Pinpoint the cell where the given text exists, returning its [X, Y] midpoint coordinate. 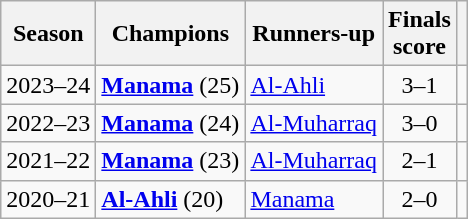
Manama (24) [170, 123]
3–0 [420, 123]
2022–23 [48, 123]
2023–24 [48, 85]
Al-Ahli [314, 85]
2020–21 [48, 199]
3–1 [420, 85]
Al-Ahli (20) [170, 199]
Manama (25) [170, 85]
2–1 [420, 161]
Season [48, 34]
Manama (23) [170, 161]
Manama [314, 199]
Finalsscore [420, 34]
2021–22 [48, 161]
Runners-up [314, 34]
Champions [170, 34]
2–0 [420, 199]
